Capture the cell that displays the provided text and extract its [x, y] central coordinate. 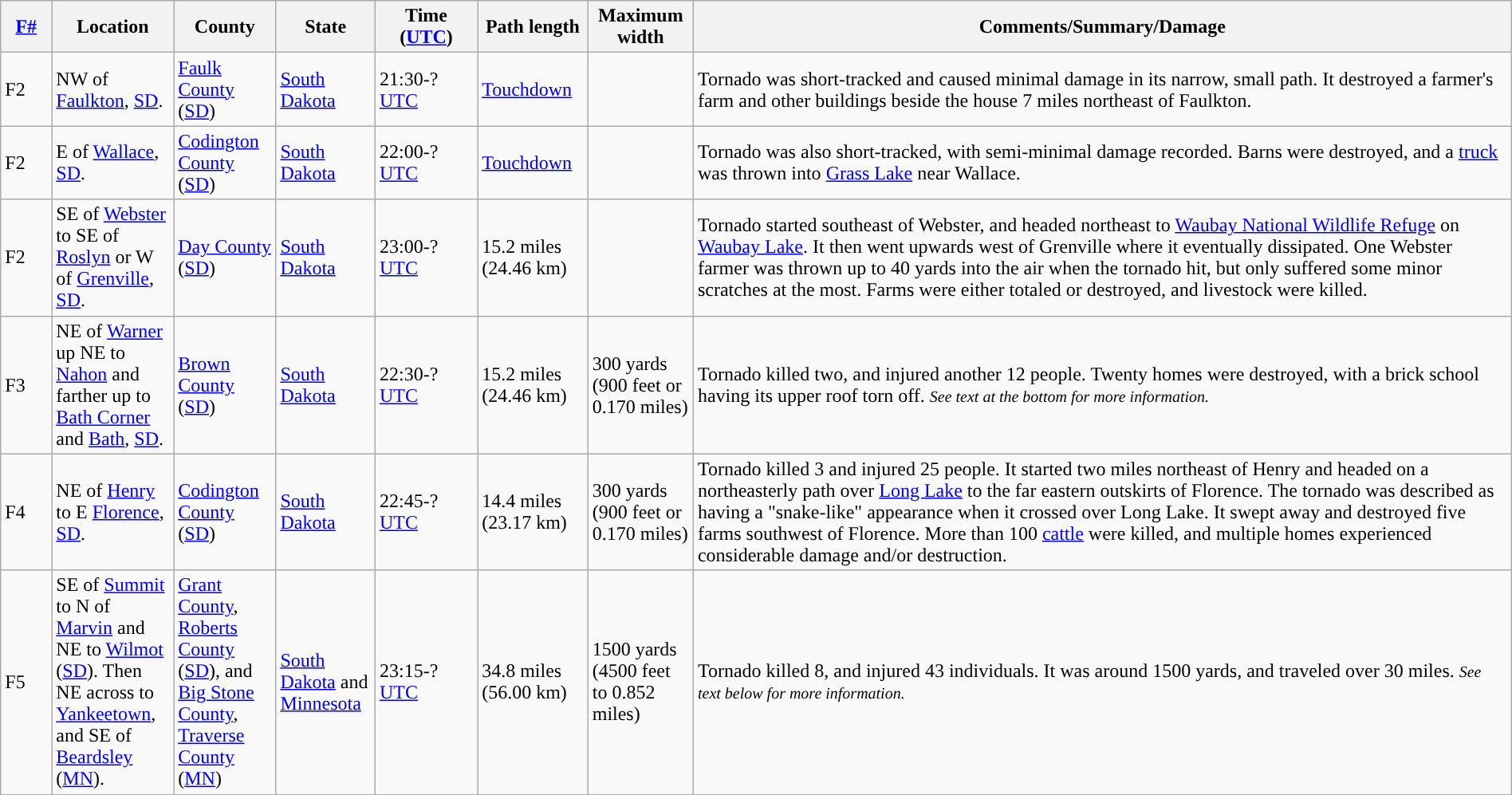
Path length [533, 27]
21:30-?UTC [426, 89]
Location [113, 27]
23:00-?UTC [426, 258]
South Dakota and Minnesota [325, 683]
F5 [26, 683]
1500 yards (4500 feet to 0.852 miles) [640, 683]
E of Wallace, SD. [113, 163]
Time (UTC) [426, 27]
Tornado killed 8, and injured 43 individuals. It was around 1500 yards, and traveled over 30 miles. See text below for more information. [1102, 683]
22:30-? UTC [426, 384]
SE of Summit to N of Marvin and NE to Wilmot (SD). Then NE across to Yankeetown, and SE of Beardsley (MN). [113, 683]
F3 [26, 384]
Grant County, Roberts County (SD), and Big Stone County, Traverse County (MN) [225, 683]
23:15-? UTC [426, 683]
22:45-?UTC [426, 512]
Day County (SD) [225, 258]
NE of Henry to E Florence, SD. [113, 512]
14.4 miles (23.17 km) [533, 512]
NW of Faulkton, SD. [113, 89]
Comments/Summary/Damage [1102, 27]
State [325, 27]
County [225, 27]
Tornado was also short-tracked, with semi-minimal damage recorded. Barns were destroyed, and a truck was thrown into Grass Lake near Wallace. [1102, 163]
SE of Webster to SE of Roslyn or W of Grenville, SD. [113, 258]
22:00-? UTC [426, 163]
Brown County (SD) [225, 384]
34.8 miles (56.00 km) [533, 683]
Faulk County (SD) [225, 89]
NE of Warner up NE to Nahon and farther up to Bath Corner and Bath, SD. [113, 384]
F4 [26, 512]
Maximum width [640, 27]
F# [26, 27]
